From the cell containing the given text, extract its center point as [x, y] coordinate. 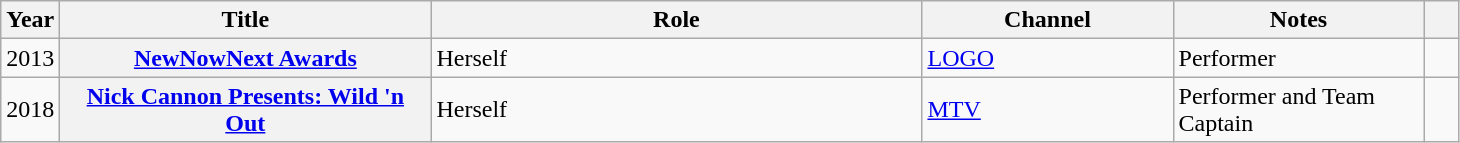
Year [30, 20]
Nick Cannon Presents: Wild 'n Out [246, 110]
MTV [1048, 110]
NewNowNext Awards [246, 58]
Performer [1298, 58]
Title [246, 20]
Performer and Team Captain [1298, 110]
2018 [30, 110]
Notes [1298, 20]
Role [676, 20]
2013 [30, 58]
Channel [1048, 20]
LOGO [1048, 58]
